Find where the given text appears and provide that cell's center as [x, y] coordinate. 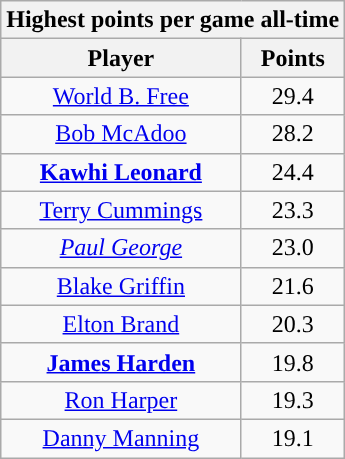
28.2 [293, 134]
Kawhi Leonard [121, 172]
Bob McAdoo [121, 134]
Elton Brand [121, 324]
21.6 [293, 286]
Highest points per game all-time [173, 20]
Blake Griffin [121, 286]
24.4 [293, 172]
19.8 [293, 362]
Danny Manning [121, 438]
World B. Free [121, 96]
23.0 [293, 248]
Paul George [121, 248]
Player [121, 58]
23.3 [293, 210]
19.3 [293, 400]
Ron Harper [121, 400]
Terry Cummings [121, 210]
James Harden [121, 362]
19.1 [293, 438]
Points [293, 58]
20.3 [293, 324]
29.4 [293, 96]
